Return the (x, y) coordinate for the center point of the cell that contains the specified text.  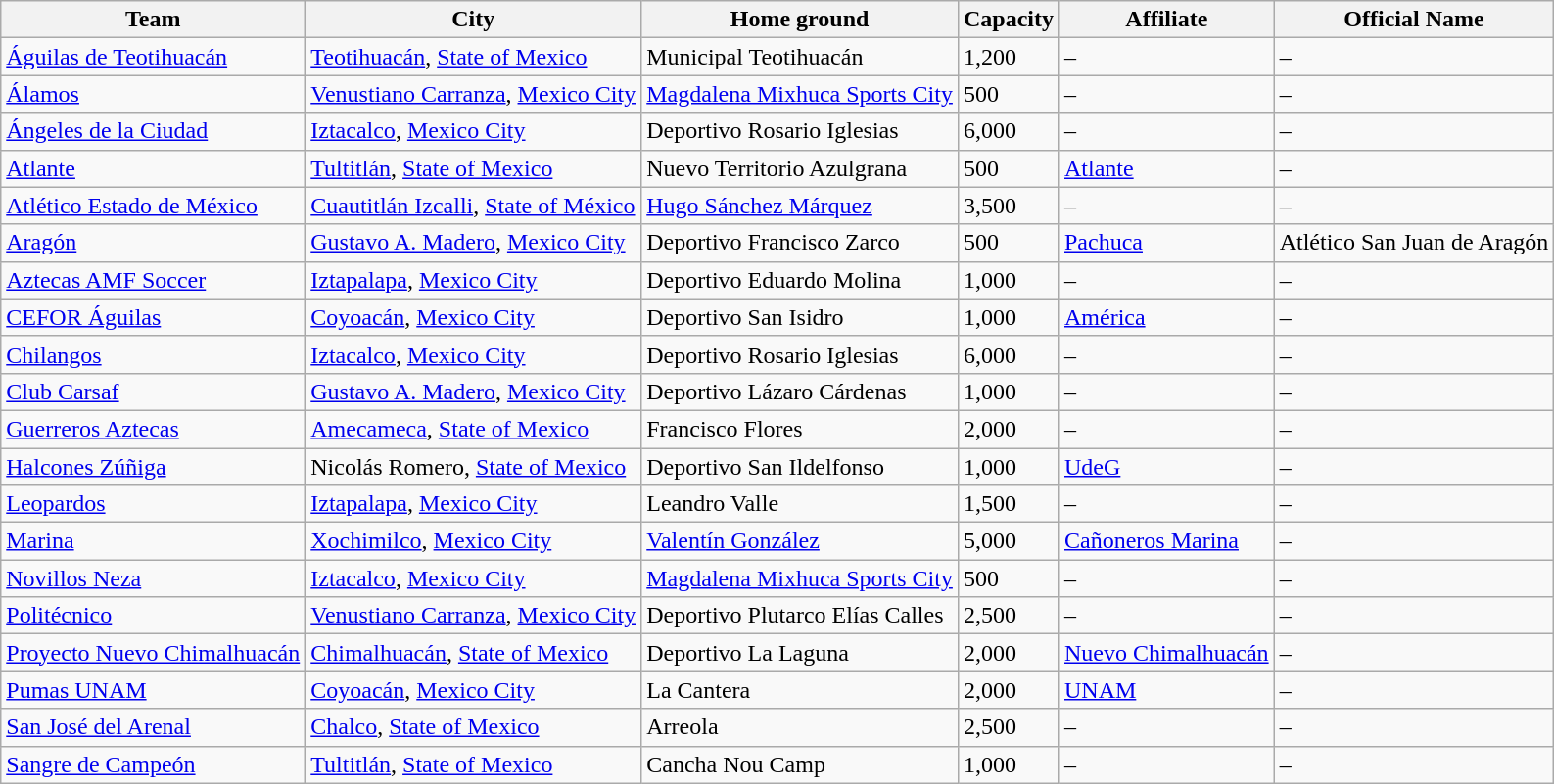
Aragón (153, 243)
Cañoneros Marina (1166, 541)
Deportivo San Isidro (800, 317)
Deportivo San Ildelfonso (800, 467)
Cuautitlán Izcalli, State of México (474, 206)
1,200 (1009, 57)
Atlético San Juan de Aragón (1414, 243)
Marina (153, 541)
Álamos (153, 94)
Águilas de Teotihuacán (153, 57)
Chimalhuacán, State of Mexico (474, 653)
La Cantera (800, 690)
UNAM (1166, 690)
América (1166, 317)
Aztecas AMF Soccer (153, 280)
Home ground (800, 20)
Chalco, State of Mexico (474, 727)
Pachuca (1166, 243)
Nuevo Territorio Azulgrana (800, 168)
Nuevo Chimalhuacán (1166, 653)
Arreola (800, 727)
Club Carsaf (153, 392)
Team (153, 20)
Proyecto Nuevo Chimalhuacán (153, 653)
Municipal Teotihuacán (800, 57)
Leandro Valle (800, 504)
Halcones Zúñiga (153, 467)
Valentín González (800, 541)
Deportivo Eduardo Molina (800, 280)
Deportivo Lázaro Cárdenas (800, 392)
Francisco Flores (800, 429)
CEFOR Águilas (153, 317)
Teotihuacán, State of Mexico (474, 57)
Pumas UNAM (153, 690)
3,500 (1009, 206)
Nicolás Romero, State of Mexico (474, 467)
5,000 (1009, 541)
Novillos Neza (153, 578)
Ángeles de la Ciudad (153, 131)
Chilangos (153, 354)
Politécnico (153, 616)
Sangre de Campeón (153, 764)
City (474, 20)
Deportivo Francisco Zarco (800, 243)
Affiliate (1166, 20)
UdeG (1166, 467)
Deportivo La Laguna (800, 653)
Cancha Nou Camp (800, 764)
Leopardos (153, 504)
Atlético Estado de México (153, 206)
Guerreros Aztecas (153, 429)
Hugo Sánchez Márquez (800, 206)
Xochimilco, Mexico City (474, 541)
Official Name (1414, 20)
1,500 (1009, 504)
Capacity (1009, 20)
Amecameca, State of Mexico (474, 429)
San José del Arenal (153, 727)
Deportivo Plutarco Elías Calles (800, 616)
